Extract the (X, Y) coordinate from the center of the cell holding the provided text.  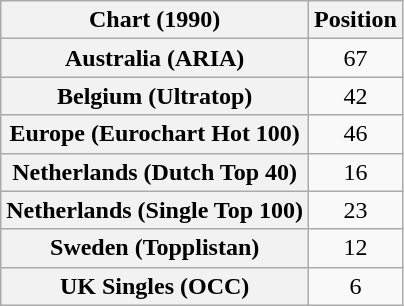
12 (356, 248)
23 (356, 210)
Australia (ARIA) (155, 58)
Netherlands (Dutch Top 40) (155, 172)
UK Singles (OCC) (155, 286)
16 (356, 172)
6 (356, 286)
Sweden (Topplistan) (155, 248)
Chart (1990) (155, 20)
Europe (Eurochart Hot 100) (155, 134)
46 (356, 134)
Belgium (Ultratop) (155, 96)
Position (356, 20)
Netherlands (Single Top 100) (155, 210)
42 (356, 96)
67 (356, 58)
